Capture the cell that displays the provided text and extract its [x, y] central coordinate. 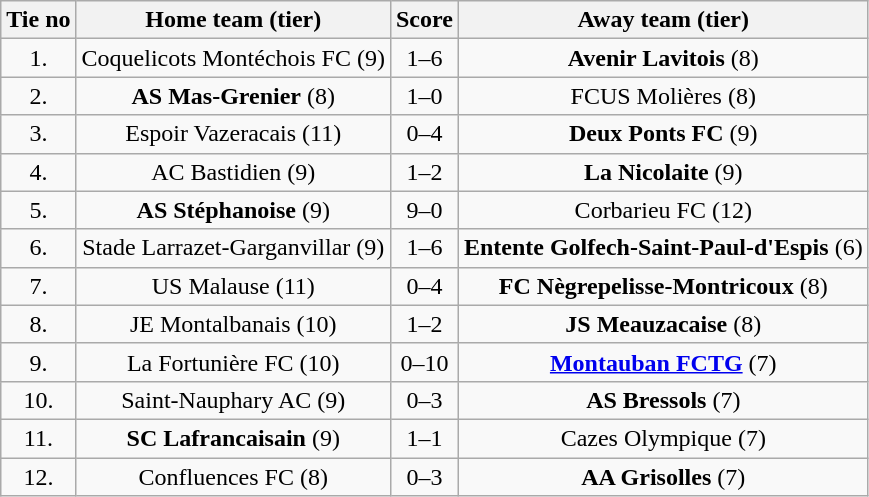
10. [38, 400]
7. [38, 286]
5. [38, 210]
11. [38, 438]
Cazes Olympique (7) [663, 438]
AA Grisolles (7) [663, 477]
AS Mas-Grenier (8) [233, 96]
Avenir Lavitois (8) [663, 58]
Coquelicots Montéchois FC (9) [233, 58]
SC Lafrancaisain (9) [233, 438]
Entente Golfech-Saint-Paul-d'Espis (6) [663, 248]
6. [38, 248]
2. [38, 96]
Deux Ponts FC (9) [663, 134]
9–0 [424, 210]
La Nicolaite (9) [663, 172]
9. [38, 362]
Stade Larrazet-Garganvillar (9) [233, 248]
US Malause (11) [233, 286]
Away team (tier) [663, 20]
La Fortunière FC (10) [233, 362]
FC Nègrepelisse-Montricoux (8) [663, 286]
1–0 [424, 96]
Tie no [38, 20]
12. [38, 477]
Montauban FCTG (7) [663, 362]
8. [38, 324]
AC Bastidien (9) [233, 172]
1–1 [424, 438]
AS Bressols (7) [663, 400]
Corbarieu FC (12) [663, 210]
3. [38, 134]
Confluences FC (8) [233, 477]
Saint-Nauphary AC (9) [233, 400]
0–10 [424, 362]
AS Stéphanoise (9) [233, 210]
FCUS Molières (8) [663, 96]
4. [38, 172]
1. [38, 58]
JE Montalbanais (10) [233, 324]
JS Meauzacaise (8) [663, 324]
Home team (tier) [233, 20]
Espoir Vazeracais (11) [233, 134]
Score [424, 20]
